Detect which cell encompasses the target text, then output its [x, y] center coordinate. 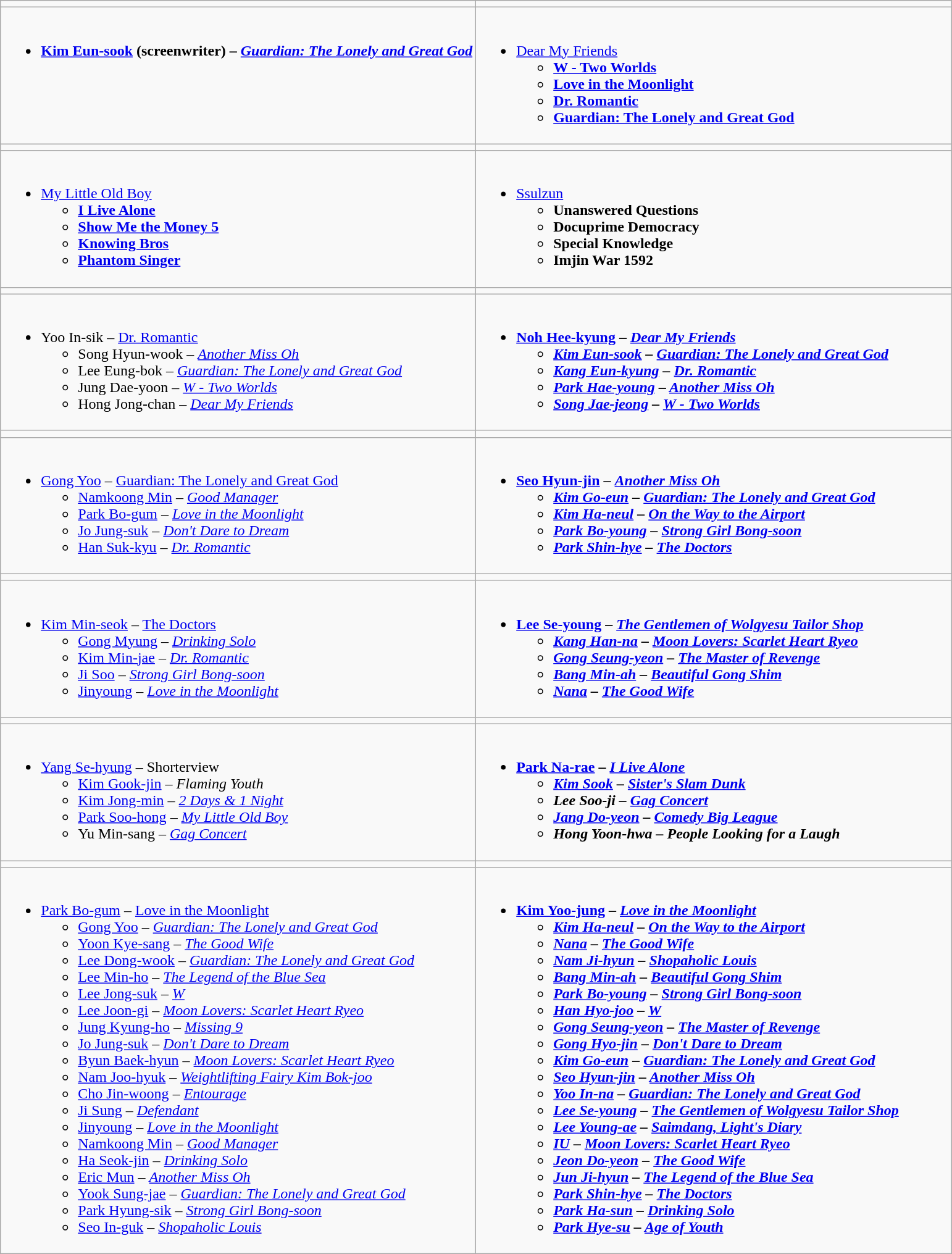
Kim Min-seok – The DoctorsGong Myung – Drinking SoloKim Min-jae – Dr. RomanticJi Soo – Strong Girl Bong-soonJinyoung – Love in the Moonlight [238, 648]
My Little Old BoyI Live AloneShow Me the Money 5Knowing BrosPhantom Singer [238, 219]
SsulzunUnanswered QuestionsDocuprime Democracy Special KnowledgeImjin War 1592 [714, 219]
Yang Se-hyung – ShorterviewKim Gook-jin – Flaming YouthKim Jong-min – 2 Days & 1 NightPark Soo-hong – My Little Old BoyYu Min-sang – Gag Concert [238, 792]
Dear My FriendsW - Two WorldsLove in the MoonlightDr. RomanticGuardian: The Lonely and Great God [714, 75]
Kim Eun-sook (screenwriter) – Guardian: The Lonely and Great God [238, 75]
